Find where the given text appears and provide that cell's center as (x, y) coordinate. 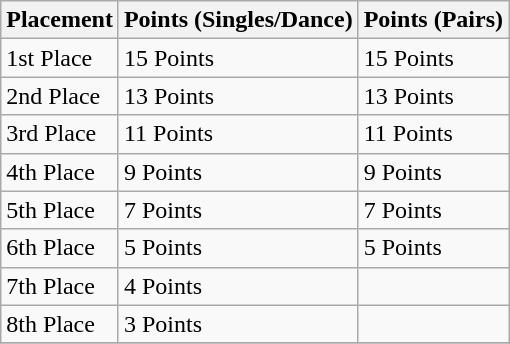
3rd Place (60, 134)
7th Place (60, 286)
5th Place (60, 210)
3 Points (238, 324)
8th Place (60, 324)
Placement (60, 20)
Points (Pairs) (433, 20)
4th Place (60, 172)
4 Points (238, 286)
1st Place (60, 58)
6th Place (60, 248)
Points (Singles/Dance) (238, 20)
2nd Place (60, 96)
